Pinpoint the cell where the given text exists, returning its [x, y] midpoint coordinate. 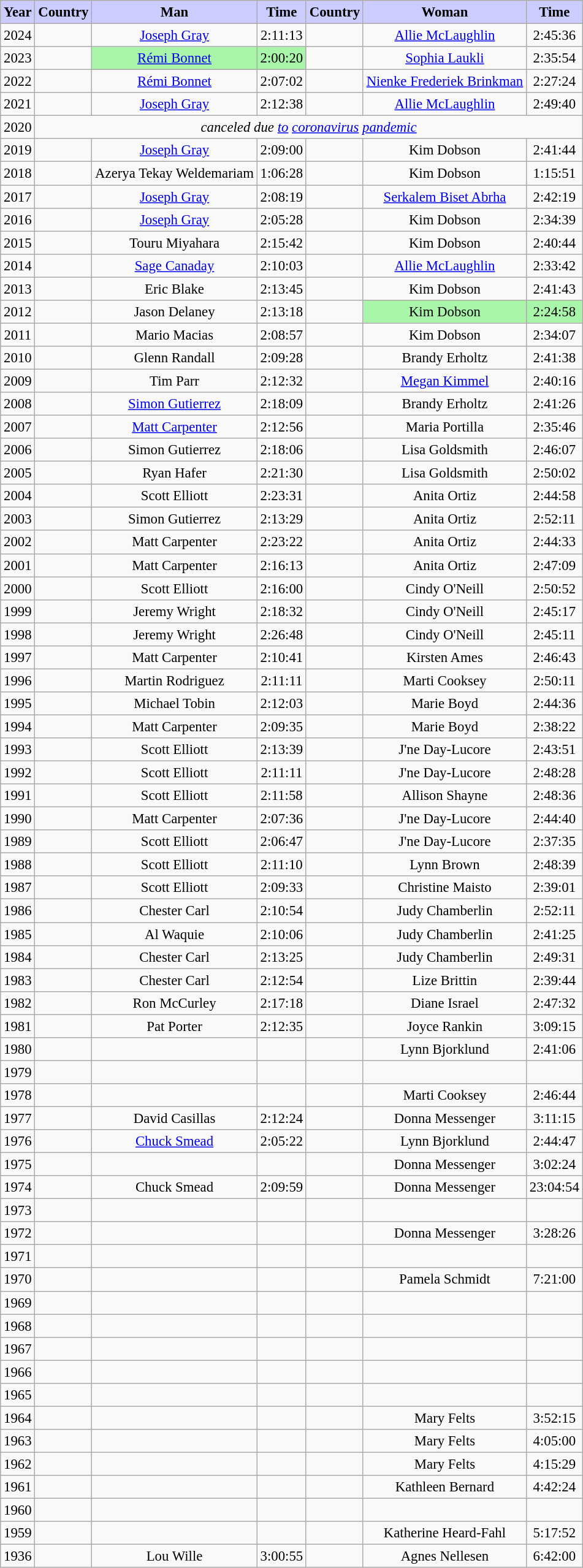
1995 [18, 704]
2:16:00 [281, 588]
2:10:54 [281, 911]
Azerya Tekay Weldemariam [174, 173]
2:44:36 [555, 704]
2:12:35 [281, 1026]
2:42:19 [555, 197]
3:11:15 [555, 1118]
2:09:00 [281, 150]
2:11:58 [281, 796]
2023 [18, 58]
2:09:35 [281, 726]
1983 [18, 980]
Jason Delaney [174, 312]
1990 [18, 819]
2:07:02 [281, 82]
2:45:11 [555, 634]
2024 [18, 36]
2:49:40 [555, 104]
7:21:00 [555, 1280]
Year [18, 12]
2:41:06 [555, 1049]
Tim Parr [174, 381]
Sage Canaday [174, 265]
2009 [18, 381]
2:11:10 [281, 865]
2020 [18, 127]
2:18:06 [281, 450]
Lize Brittin [444, 980]
1978 [18, 1095]
2:37:35 [555, 842]
1965 [18, 1395]
2:08:19 [281, 197]
2018 [18, 173]
1:15:51 [555, 173]
2:46:43 [555, 658]
2008 [18, 404]
1992 [18, 773]
1974 [18, 1187]
1980 [18, 1049]
2006 [18, 450]
Ryan Hafer [174, 473]
Lynn Brown [444, 865]
2:34:07 [555, 335]
2:38:22 [555, 726]
2:27:24 [555, 82]
2:45:36 [555, 36]
2001 [18, 565]
1959 [18, 1533]
Kirsten Ames [444, 658]
2:13:45 [281, 289]
2013 [18, 289]
2016 [18, 219]
3:02:24 [555, 1165]
2:10:41 [281, 658]
2000 [18, 588]
Glenn Randall [174, 358]
2017 [18, 197]
Megan Kimmel [444, 381]
1975 [18, 1165]
4:42:24 [555, 1487]
2:41:38 [555, 358]
1970 [18, 1280]
1961 [18, 1487]
4:15:29 [555, 1464]
2:16:13 [281, 565]
2:48:36 [555, 796]
2004 [18, 496]
2:44:33 [555, 542]
2:10:06 [281, 934]
1971 [18, 1257]
2:50:52 [555, 588]
1996 [18, 680]
Diane Israel [444, 1003]
Woman [444, 12]
2:21:30 [281, 473]
2:44:47 [555, 1141]
2:44:58 [555, 496]
2:34:39 [555, 219]
2:23:31 [281, 496]
1969 [18, 1303]
Agnes Nellesen [444, 1556]
1999 [18, 611]
2:40:16 [555, 381]
1997 [18, 658]
1985 [18, 934]
2:13:29 [281, 519]
Michael Tobin [174, 704]
1936 [18, 1556]
4:05:00 [555, 1441]
1973 [18, 1211]
2:44:40 [555, 819]
Serkalem Biset Abrha [444, 197]
2:12:32 [281, 381]
2:35:54 [555, 58]
1972 [18, 1233]
2:43:51 [555, 750]
1991 [18, 796]
Pat Porter [174, 1026]
2014 [18, 265]
1993 [18, 750]
2005 [18, 473]
Martin Rodriguez [174, 680]
2:47:09 [555, 565]
2012 [18, 312]
1960 [18, 1510]
2:13:18 [281, 312]
Christine Maisto [444, 888]
2:18:32 [281, 611]
1967 [18, 1349]
2:33:42 [555, 265]
2:12:54 [281, 980]
2:50:02 [555, 473]
2:46:44 [555, 1095]
1966 [18, 1372]
1964 [18, 1418]
1982 [18, 1003]
Ron McCurley [174, 1003]
2011 [18, 335]
Eric Blake [174, 289]
1998 [18, 634]
2:41:26 [555, 404]
1981 [18, 1026]
Kathleen Bernard [444, 1487]
2:06:47 [281, 842]
2:00:20 [281, 58]
2:10:03 [281, 265]
2:07:36 [281, 819]
3:52:15 [555, 1418]
2:05:22 [281, 1141]
6:42:00 [555, 1556]
2010 [18, 358]
2:49:31 [555, 957]
1994 [18, 726]
2:35:46 [555, 427]
2:40:44 [555, 243]
1977 [18, 1118]
2:39:44 [555, 980]
David Casillas [174, 1118]
1968 [18, 1326]
Pamela Schmidt [444, 1280]
2:48:39 [555, 865]
Man [174, 12]
3:00:55 [281, 1556]
23:04:54 [555, 1187]
2:13:39 [281, 750]
Joyce Rankin [444, 1026]
2019 [18, 150]
2:09:28 [281, 358]
1979 [18, 1072]
1988 [18, 865]
2:09:59 [281, 1187]
2:08:57 [281, 335]
2:41:25 [555, 934]
canceled due to coronavirus pandemic [309, 127]
2:09:33 [281, 888]
1989 [18, 842]
2:41:44 [555, 150]
2:17:18 [281, 1003]
2:50:11 [555, 680]
2:46:07 [555, 450]
1976 [18, 1141]
2:47:32 [555, 1003]
2:15:42 [281, 243]
2:11:13 [281, 36]
2:12:03 [281, 704]
Allison Shayne [444, 796]
1987 [18, 888]
5:17:52 [555, 1533]
1984 [18, 957]
Katherine Heard-Fahl [444, 1533]
2:05:28 [281, 219]
Nienke Frederiek Brinkman [444, 82]
2022 [18, 82]
1963 [18, 1441]
2021 [18, 104]
Al Waquie [174, 934]
2007 [18, 427]
Sophia Laukli [444, 58]
2:41:43 [555, 289]
Mario Macias [174, 335]
2:26:48 [281, 634]
2002 [18, 542]
Maria Portilla [444, 427]
1:06:28 [281, 173]
3:28:26 [555, 1233]
2003 [18, 519]
2:12:24 [281, 1118]
2:48:28 [555, 773]
2:23:22 [281, 542]
2:12:38 [281, 104]
1962 [18, 1464]
2:39:01 [555, 888]
2:18:09 [281, 404]
2:45:17 [555, 611]
3:09:15 [555, 1026]
Lou Wille [174, 1556]
2:12:56 [281, 427]
1986 [18, 911]
2015 [18, 243]
Touru Miyahara [174, 243]
2:24:58 [555, 312]
2:13:25 [281, 957]
